Locate the cell with the specified text and output its (X, Y) center coordinate. 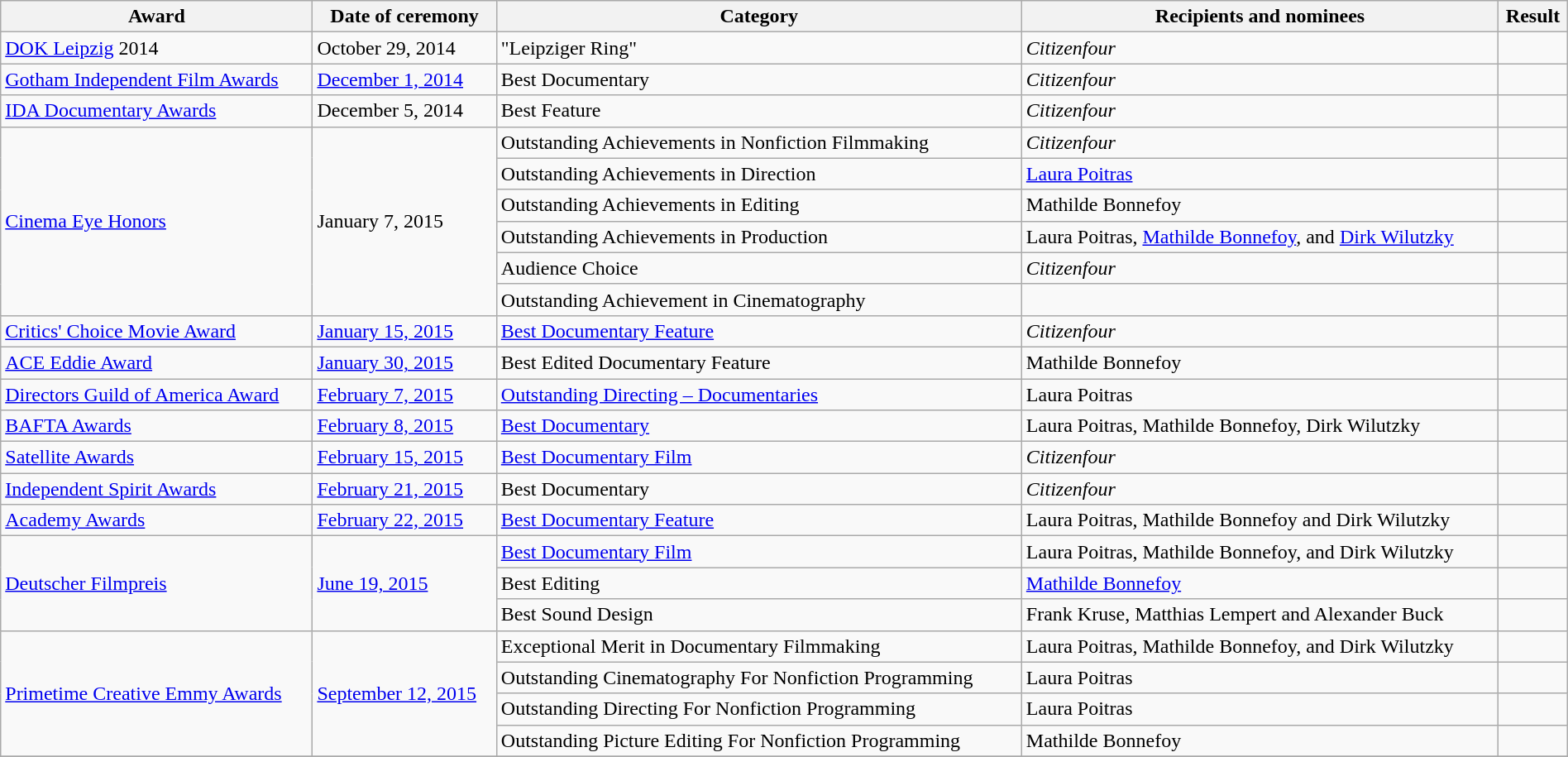
Outstanding Achievements in Production (759, 237)
Outstanding Cinematography For Nonfiction Programming (759, 678)
Independent Spirit Awards (157, 489)
Outstanding Achievement in Cinematography (759, 299)
February 21, 2015 (404, 489)
January 7, 2015 (404, 221)
BAFTA Awards (157, 426)
December 1, 2014 (404, 79)
Deutscher Filmpreis (157, 583)
February 22, 2015 (404, 520)
Critics' Choice Movie Award (157, 331)
Laura Poitras, Mathilde Bonnefoy and Dirk Wilutzky (1260, 520)
DOK Leipzig 2014 (157, 48)
Outstanding Achievements in Nonfiction Filmmaking (759, 142)
Primetime Creative Emmy Awards (157, 693)
Outstanding Achievements in Editing (759, 205)
Academy Awards (157, 520)
Outstanding Directing – Documentaries (759, 395)
February 8, 2015 (404, 426)
Frank Kruse, Matthias Lempert and Alexander Buck (1260, 615)
Best Edited Documentary Feature (759, 362)
Cinema Eye Honors (157, 221)
IDA Documentary Awards (157, 111)
Award (157, 17)
ACE Eddie Award (157, 362)
October 29, 2014 (404, 48)
February 7, 2015 (404, 395)
December 5, 2014 (404, 111)
Result (1533, 17)
Outstanding Directing For Nonfiction Programming (759, 709)
Best Sound Design (759, 615)
February 15, 2015 (404, 458)
"Leipziger Ring" (759, 48)
Date of ceremony (404, 17)
Best Feature (759, 111)
Directors Guild of America Award (157, 395)
Best Editing (759, 583)
September 12, 2015 (404, 693)
Laura Poitras, Mathilde Bonnefoy, Dirk Wilutzky (1260, 426)
Gotham Independent Film Awards (157, 79)
Satellite Awards (157, 458)
Audience Choice (759, 268)
January 15, 2015 (404, 331)
Recipients and nominees (1260, 17)
January 30, 2015 (404, 362)
Outstanding Picture Editing For Nonfiction Programming (759, 740)
June 19, 2015 (404, 583)
Category (759, 17)
Exceptional Merit in Documentary Filmmaking (759, 646)
Outstanding Achievements in Direction (759, 174)
